Determine the [X, Y] coordinate at the center of the cell enclosing the given text.  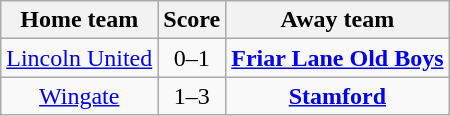
Friar Lane Old Boys [338, 58]
Score [192, 20]
Stamford [338, 96]
Away team [338, 20]
Home team [80, 20]
Lincoln United [80, 58]
0–1 [192, 58]
Wingate [80, 96]
1–3 [192, 96]
